Return the (x, y) coordinate for the center point of the cell that contains the specified text.  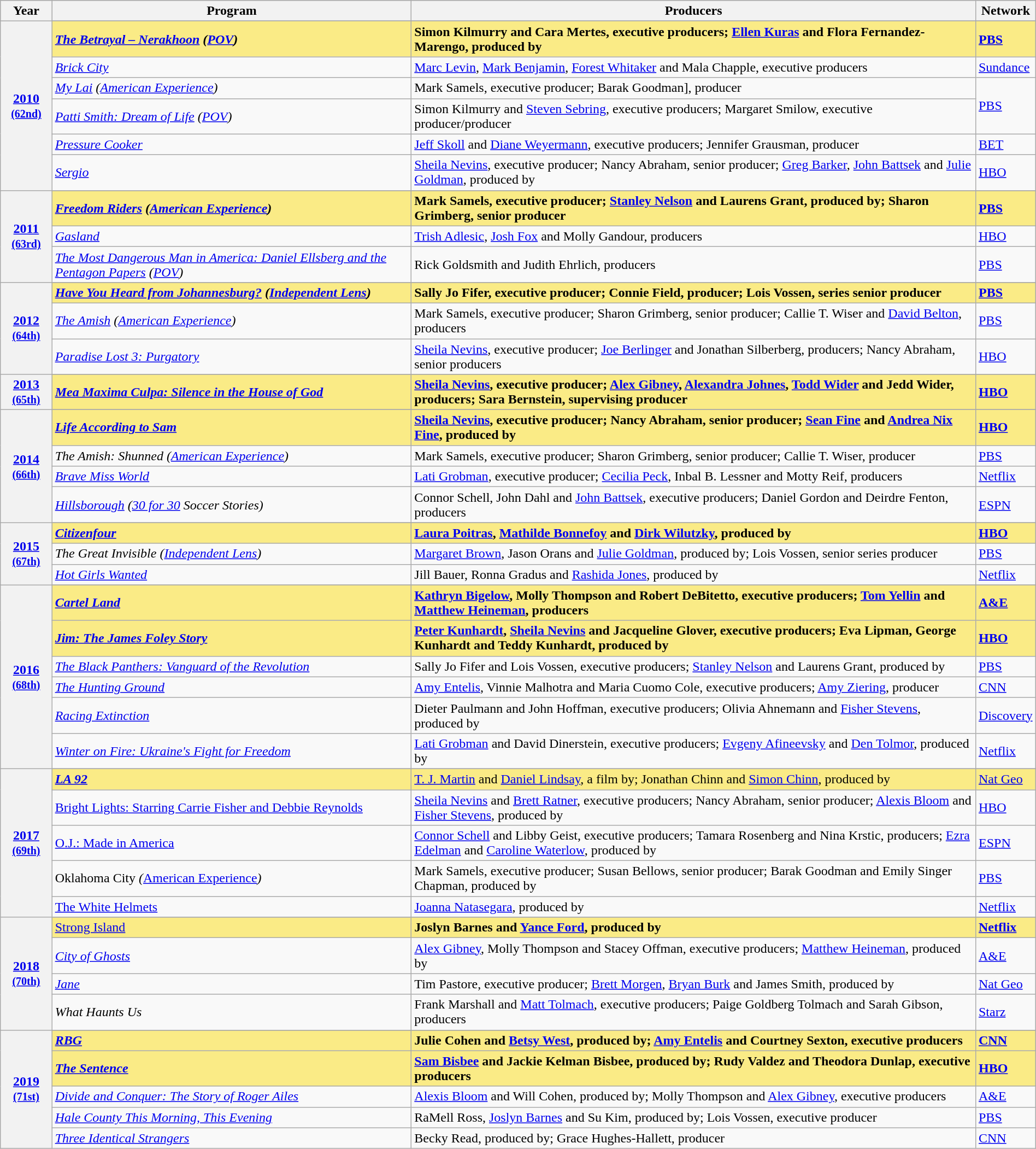
Sally Jo Fifer, executive producer; Connie Field, producer; Lois Vossen, series senior producer (694, 292)
2013(65th) (26, 392)
Jane (232, 984)
Patti Smith: Dream of Life (POV) (232, 116)
Sheila Nevins, executive producer; Nancy Abraham, senior producer; Sean Fine and Andrea Nix Fine, produced by (694, 427)
2011(63rd) (26, 236)
2010(62nd) (26, 106)
Alex Gibney, Molly Thompson and Stacey Offman, executive producers; Matthew Heineman, produced by (694, 955)
The Amish: Shunned (American Experience) (232, 456)
Three Identical Strangers (232, 1138)
2014(66th) (26, 466)
Mark Samels, executive producer; Stanley Nelson and Laurens Grant, produced by; Sharon Grimberg, senior producer (694, 208)
2017(69th) (26, 843)
Mea Maxima Culpa: Silence in the House of God (232, 392)
Sheila Nevins, executive producer; Nancy Abraham, senior producer; Greg Barker, John Battsek and Julie Goldman, produced by (694, 173)
Peter Kunhardt, Sheila Nevins and Jacqueline Glover, executive producers; Eva Lipman, George Kunhardt and Teddy Kunhardt, produced by (694, 638)
Connor Schell and Libby Geist, executive producers; Tamara Rosenberg and Nina Krstic, producers; Ezra Edelman and Caroline Waterlow, produced by (694, 843)
Brave Miss World (232, 477)
Connor Schell, John Dahl and John Battsek, executive producers; Daniel Gordon and Deirdre Fenton, producers (694, 505)
What Haunts Us (232, 1012)
Alexis Bloom and Will Cohen, produced by; Molly Thompson and Alex Gibney, executive producers (694, 1097)
Simon Kilmurry and Cara Mertes, executive producers; Ellen Kuras and Flora Fernandez-Marengo, produced by (694, 39)
Year (26, 11)
Producers (694, 11)
Sheila Nevins, executive producer; Joe Berlinger and Jonathan Silberberg, producers; Nancy Abraham, senior producers (694, 356)
Margaret Brown, Jason Orans and Julie Goldman, produced by; Lois Vossen, senior series producer (694, 554)
Gasland (232, 236)
Lati Grobman and David Dinerstein, executive producers; Evgeny Afineevsky and Den Tolmor, produced by (694, 751)
Tim Pastore, executive producer; Brett Morgen, Bryan Burk and James Smith, produced by (694, 984)
O.J.: Made in America (232, 843)
Becky Read, produced by; Grace Hughes-Hallett, producer (694, 1138)
Racing Extinction (232, 715)
The Hunting Ground (232, 687)
Strong Island (232, 928)
RaMell Ross, Joslyn Barnes and Su Kim, produced by; Lois Vossen, executive producer (694, 1117)
Rick Goldsmith and Judith Ehrlich, producers (694, 265)
Dieter Paulmann and John Hoffman, executive producers; Olivia Ahnemann and Fisher Stevens, produced by (694, 715)
Amy Entelis, Vinnie Malhotra and Maria Cuomo Cole, executive producers; Amy Ziering, producer (694, 687)
The Black Panthers: Vanguard of the Revolution (232, 666)
Sundance (1005, 67)
The Most Dangerous Man in America: Daniel Ellsberg and the Pentagon Papers (POV) (232, 265)
The Amish (American Experience) (232, 320)
Cartel Land (232, 602)
City of Ghosts (232, 955)
Winter on Fire: Ukraine's Fight for Freedom (232, 751)
Pressure Cooker (232, 144)
The Great Invisible (Independent Lens) (232, 554)
Bright Lights: Starring Carrie Fisher and Debbie Reynolds (232, 807)
Sheila Nevins, executive producer; Alex Gibney, Alexandra Johnes, Todd Wider and Jedd Wider, producers; Sara Bernstein, supervising producer (694, 392)
Jill Bauer, Ronna Gradus and Rashida Jones, produced by (694, 574)
Lati Grobman, executive producer; Cecilia Peck, Inbal B. Lessner and Motty Reif, producers (694, 477)
Kathryn Bigelow, Molly Thompson and Robert DeBitetto, executive producers; Tom Yellin and Matthew Heineman, producers (694, 602)
Hot Girls Wanted (232, 574)
Laura Poitras, Mathilde Bonnefoy and Dirk Wilutzky, produced by (694, 533)
T. J. Martin and Daniel Lindsay, a film by; Jonathan Chinn and Simon Chinn, produced by (694, 779)
Mark Samels, executive producer; Sharon Grimberg, senior producer; Callie T. Wiser and David Belton, producers (694, 320)
LA 92 (232, 779)
Hale County This Morning, This Evening (232, 1117)
Sergio (232, 173)
Hillsborough (30 for 30 Soccer Stories) (232, 505)
Mark Samels, executive producer; Barak Goodman], producer (694, 88)
RBG (232, 1040)
The White Helmets (232, 907)
2012(64th) (26, 328)
Brick City (232, 67)
Discovery (1005, 715)
Program (232, 11)
Frank Marshall and Matt Tolmach, executive producers; Paige Goldberg Tolmach and Sarah Gibson, producers (694, 1012)
2019(71st) (26, 1089)
Paradise Lost 3: Purgatory (232, 356)
Starz (1005, 1012)
Sally Jo Fifer and Lois Vossen, executive producers; Stanley Nelson and Laurens Grant, produced by (694, 666)
Julie Cohen and Betsy West, produced by; Amy Entelis and Courtney Sexton, executive producers (694, 1040)
2015(67th) (26, 554)
Divide and Conquer: The Story of Roger Ailes (232, 1097)
The Sentence (232, 1068)
Joslyn Barnes and Yance Ford, produced by (694, 928)
My Lai (American Experience) (232, 88)
The Betrayal – Nerakhoon (POV) (232, 39)
Sheila Nevins and Brett Ratner, executive producers; Nancy Abraham, senior producer; Alexis Bloom and Fisher Stevens, produced by (694, 807)
Network (1005, 11)
Have You Heard from Johannesburg? (Independent Lens) (232, 292)
Marc Levin, Mark Benjamin, Forest Whitaker and Mala Chapple, executive producers (694, 67)
Joanna Natasegara, produced by (694, 907)
Freedom Riders (American Experience) (232, 208)
2016(68th) (26, 677)
Mark Samels, executive producer; Susan Bellows, senior producer; Barak Goodman and Emily Singer Chapman, produced by (694, 879)
Life According to Sam (232, 427)
Oklahoma City (American Experience) (232, 879)
Mark Samels, executive producer; Sharon Grimberg, senior producer; Callie T. Wiser, producer (694, 456)
Trish Adlesic, Josh Fox and Molly Gandour, producers (694, 236)
Jeff Skoll and Diane Weyermann, executive producers; Jennifer Grausman, producer (694, 144)
Jim: The James Foley Story (232, 638)
Sam Bisbee and Jackie Kelman Bisbee, produced by; Rudy Valdez and Theodora Dunlap, executive producers (694, 1068)
Simon Kilmurry and Steven Sebring, executive producers; Margaret Smilow, executive producer/producer (694, 116)
Citizenfour (232, 533)
2018(70th) (26, 974)
BET (1005, 144)
